From the cell containing the given text, extract its center point as [x, y] coordinate. 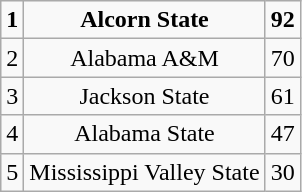
Mississippi Valley State [144, 172]
92 [282, 20]
4 [12, 134]
Jackson State [144, 96]
47 [282, 134]
70 [282, 58]
Alcorn State [144, 20]
Alabama A&M [144, 58]
5 [12, 172]
2 [12, 58]
61 [282, 96]
1 [12, 20]
Alabama State [144, 134]
3 [12, 96]
30 [282, 172]
